Capture the cell that displays the provided text and extract its (X, Y) central coordinate. 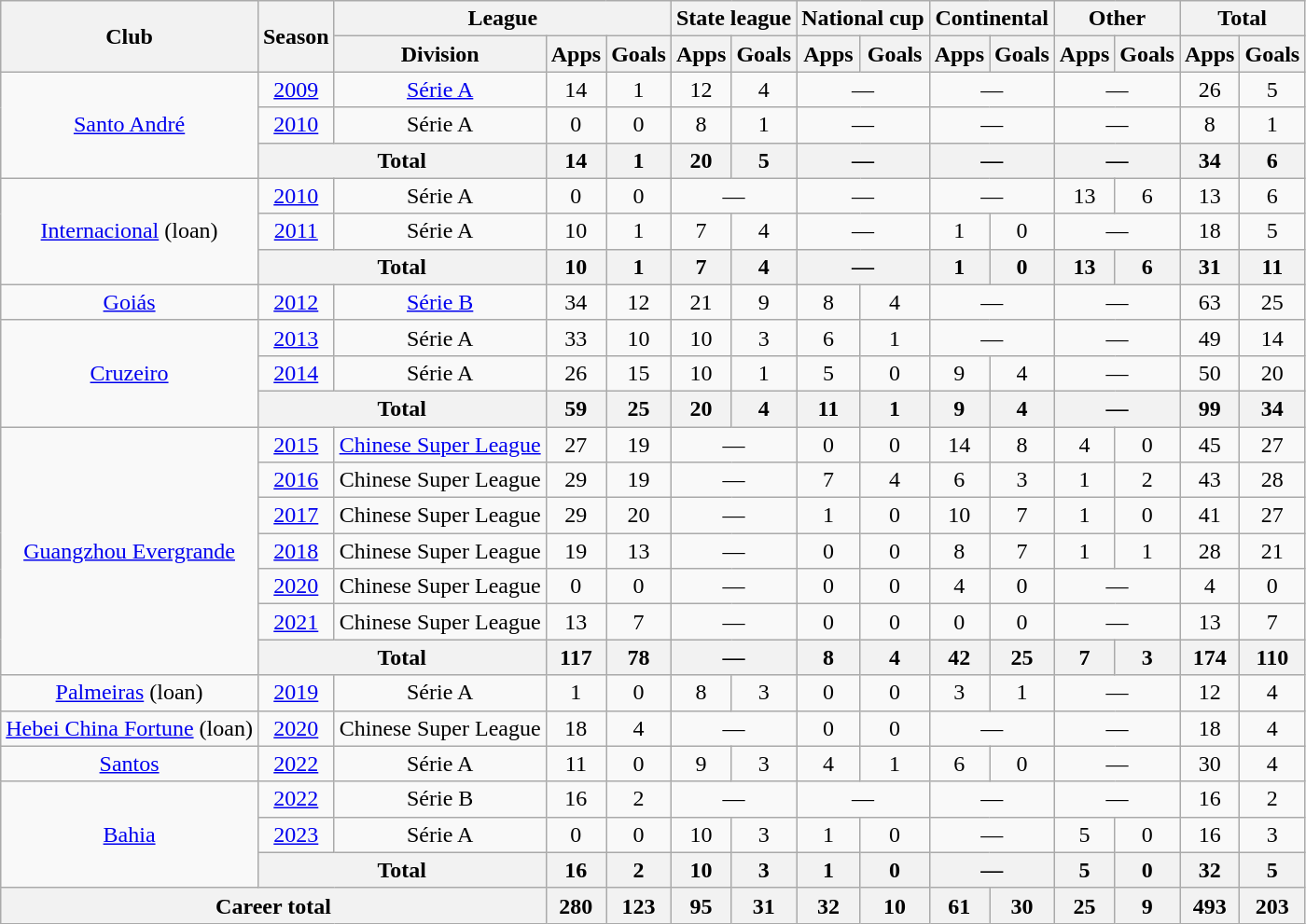
State league (733, 19)
Guangzhou Evergrande (130, 551)
78 (639, 657)
2018 (296, 551)
2013 (296, 338)
Division (440, 54)
33 (576, 338)
Hebei China Fortune (loan) (130, 728)
Club (130, 36)
2012 (296, 302)
174 (1209, 657)
110 (1272, 657)
2021 (296, 622)
2011 (296, 231)
42 (959, 657)
Goiás (130, 302)
99 (1209, 408)
50 (1209, 373)
2017 (296, 516)
280 (576, 905)
123 (639, 905)
Palmeiras (loan) (130, 693)
Bahia (130, 834)
493 (1209, 905)
43 (1209, 480)
95 (701, 905)
49 (1209, 338)
61 (959, 905)
Season (296, 36)
63 (1209, 302)
League (502, 19)
Santo André (130, 125)
117 (576, 657)
Other (1117, 19)
2023 (296, 834)
59 (576, 408)
Santos (130, 764)
203 (1272, 905)
2016 (296, 480)
2015 (296, 445)
Continental (992, 19)
Internacional (loan) (130, 231)
2009 (296, 90)
Career total (273, 905)
15 (639, 373)
Cruzeiro (130, 373)
2019 (296, 693)
National cup (863, 19)
45 (1209, 445)
2014 (296, 373)
41 (1209, 516)
